Output the (X, Y) coordinate of the center of the cell containing the given text.  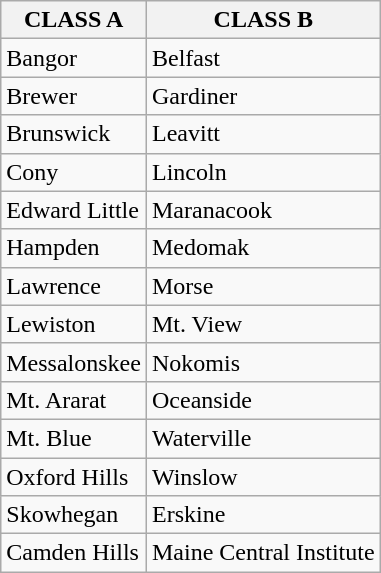
Maranacook (263, 210)
Gardiner (263, 96)
Lawrence (74, 286)
Mt. View (263, 324)
Nokomis (263, 362)
Lincoln (263, 172)
Mt. Ararat (74, 400)
Oxford Hills (74, 477)
Hampden (74, 248)
Cony (74, 172)
Oceanside (263, 400)
CLASS B (263, 20)
Maine Central Institute (263, 553)
Messalonskee (74, 362)
Brunswick (74, 134)
Skowhegan (74, 515)
CLASS A (74, 20)
Waterville (263, 438)
Winslow (263, 477)
Edward Little (74, 210)
Erskine (263, 515)
Belfast (263, 58)
Medomak (263, 248)
Leavitt (263, 134)
Lewiston (74, 324)
Morse (263, 286)
Brewer (74, 96)
Camden Hills (74, 553)
Mt. Blue (74, 438)
Bangor (74, 58)
